Extract the (X, Y) coordinate from the center of the cell holding the provided text.  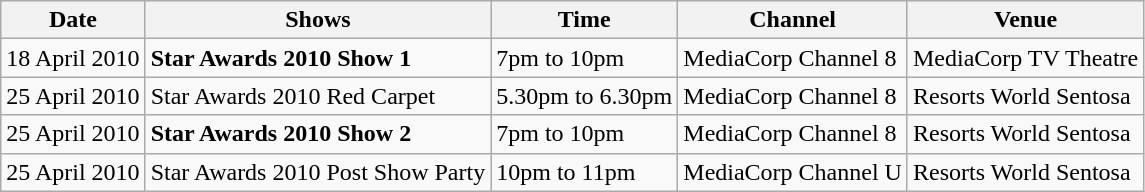
Venue (1025, 20)
Time (584, 20)
10pm to 11pm (584, 172)
Star Awards 2010 Show 1 (318, 58)
Shows (318, 20)
Channel (793, 20)
MediaCorp Channel U (793, 172)
5.30pm to 6.30pm (584, 96)
Star Awards 2010 Red Carpet (318, 96)
Star Awards 2010 Show 2 (318, 134)
Date (73, 20)
18 April 2010 (73, 58)
MediaCorp TV Theatre (1025, 58)
Star Awards 2010 Post Show Party (318, 172)
